Identify which cell holds the provided text, then report its [X, Y] central coordinate. 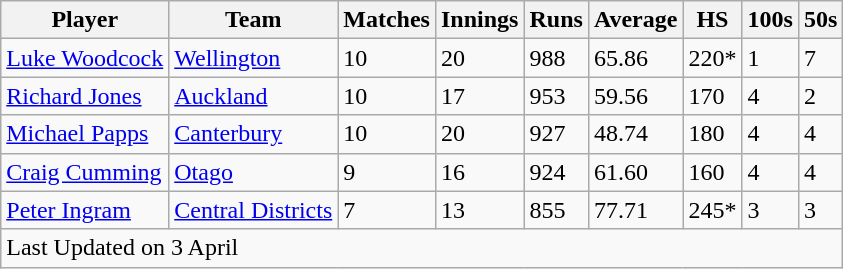
Last Updated on 3 April [422, 248]
Runs [556, 20]
927 [556, 134]
Luke Woodcock [85, 58]
Craig Cumming [85, 172]
Peter Ingram [85, 210]
48.74 [636, 134]
Average [636, 20]
Matches [387, 20]
Central Districts [254, 210]
245* [712, 210]
HS [712, 20]
50s [820, 20]
65.86 [636, 58]
100s [770, 20]
924 [556, 172]
180 [712, 134]
61.60 [636, 172]
Player [85, 20]
855 [556, 210]
953 [556, 96]
Wellington [254, 58]
160 [712, 172]
1 [770, 58]
Richard Jones [85, 96]
Innings [479, 20]
17 [479, 96]
9 [387, 172]
13 [479, 210]
77.71 [636, 210]
Auckland [254, 96]
59.56 [636, 96]
2 [820, 96]
170 [712, 96]
Canterbury [254, 134]
988 [556, 58]
Michael Papps [85, 134]
Team [254, 20]
Otago [254, 172]
220* [712, 58]
16 [479, 172]
